Provide the [x, y] coordinate of the cell's center where the given text is located.  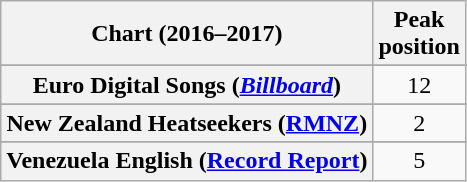
5 [419, 161]
12 [419, 85]
Venezuela English (Record Report) [187, 161]
2 [419, 123]
Peak position [419, 34]
Chart (2016–2017) [187, 34]
New Zealand Heatseekers (RMNZ) [187, 123]
Euro Digital Songs (Billboard) [187, 85]
